Identify which cell holds the provided text, then report its [X, Y] central coordinate. 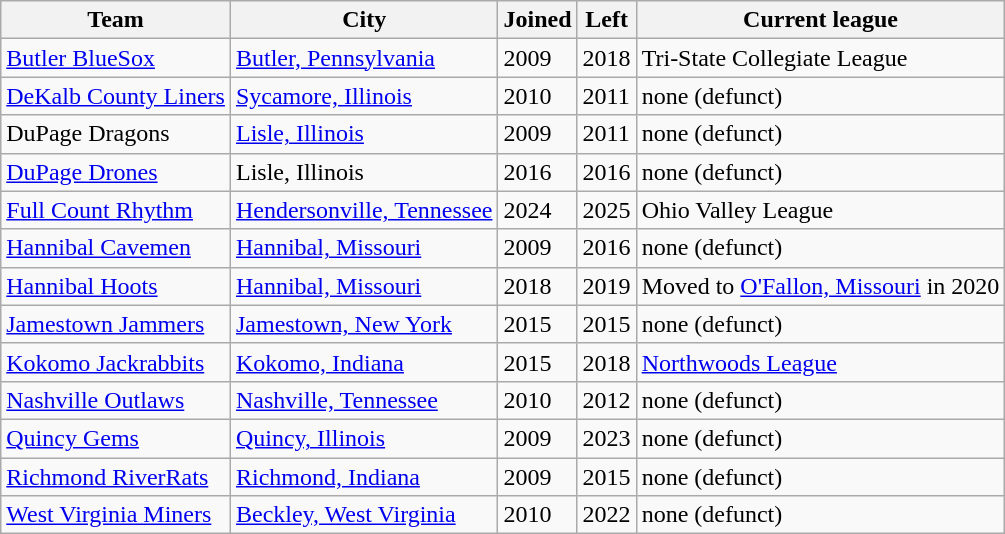
Team [116, 20]
Jamestown, New York [364, 324]
Quincy, Illinois [364, 438]
Hannibal Cavemen [116, 248]
Hannibal Hoots [116, 286]
Ohio Valley League [820, 210]
Sycamore, Illinois [364, 96]
Kokomo, Indiana [364, 362]
Full Count Rhythm [116, 210]
Jamestown Jammers [116, 324]
Northwoods League [820, 362]
West Virginia Miners [116, 515]
Joined [538, 20]
Richmond, Indiana [364, 477]
2025 [606, 210]
Butler, Pennsylvania [364, 58]
Left [606, 20]
Richmond RiverRats [116, 477]
2023 [606, 438]
Nashville Outlaws [116, 400]
Hendersonville, Tennessee [364, 210]
City [364, 20]
DuPage Dragons [116, 134]
Beckley, West Virginia [364, 515]
2019 [606, 286]
Moved to O'Fallon, Missouri in 2020 [820, 286]
Butler BlueSox [116, 58]
Kokomo Jackrabbits [116, 362]
Nashville, Tennessee [364, 400]
2024 [538, 210]
Tri-State Collegiate League [820, 58]
DeKalb County Liners [116, 96]
2012 [606, 400]
DuPage Drones [116, 172]
Quincy Gems [116, 438]
2022 [606, 515]
Current league [820, 20]
